Pinpoint the cell where the given text exists, returning its (x, y) midpoint coordinate. 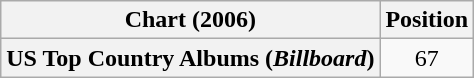
Position (427, 20)
Chart (2006) (190, 20)
67 (427, 58)
US Top Country Albums (Billboard) (190, 58)
